Detect which cell encompasses the target text, then output its [X, Y] center coordinate. 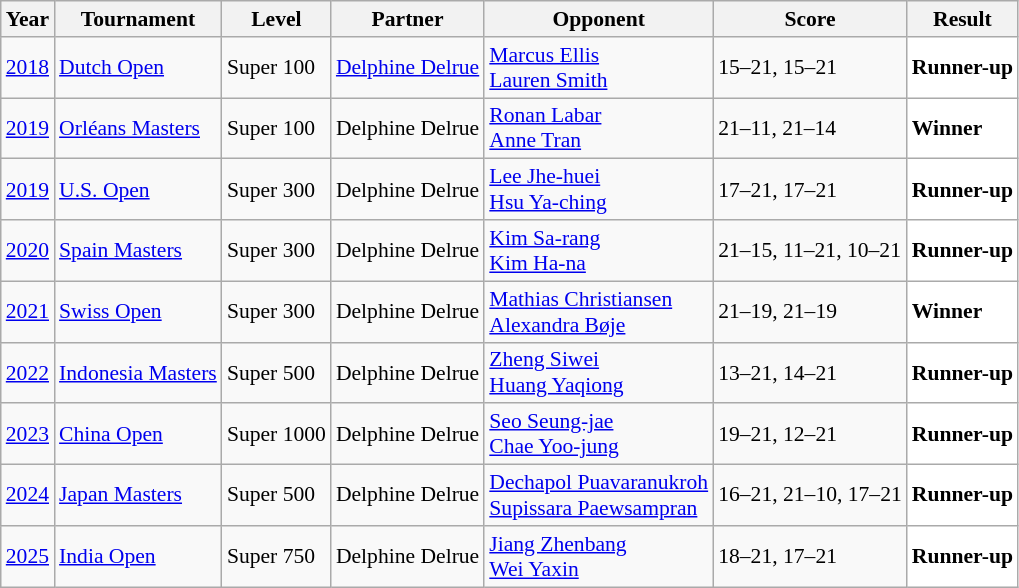
18–21, 17–21 [810, 556]
Mathias Christiansen Alexandra Bøje [598, 312]
2020 [28, 250]
Tournament [138, 19]
2018 [28, 68]
Level [276, 19]
Zheng Siwei Huang Yaqiong [598, 372]
2022 [28, 372]
Super 750 [276, 556]
Dutch Open [138, 68]
Japan Masters [138, 496]
Lee Jhe-huei Hsu Ya-ching [598, 190]
21–15, 11–21, 10–21 [810, 250]
Jiang Zhenbang Wei Yaxin [598, 556]
Marcus Ellis Lauren Smith [598, 68]
Ronan Labar Anne Tran [598, 128]
Orléans Masters [138, 128]
2021 [28, 312]
Indonesia Masters [138, 372]
Kim Sa-rang Kim Ha-na [598, 250]
Year [28, 19]
India Open [138, 556]
16–21, 21–10, 17–21 [810, 496]
19–21, 12–21 [810, 434]
2024 [28, 496]
Swiss Open [138, 312]
Seo Seung-jae Chae Yoo-jung [598, 434]
21–11, 21–14 [810, 128]
2023 [28, 434]
Super 1000 [276, 434]
2025 [28, 556]
17–21, 17–21 [810, 190]
Partner [408, 19]
Opponent [598, 19]
13–21, 14–21 [810, 372]
U.S. Open [138, 190]
Result [962, 19]
15–21, 15–21 [810, 68]
Score [810, 19]
Dechapol Puavaranukroh Supissara Paewsampran [598, 496]
China Open [138, 434]
21–19, 21–19 [810, 312]
Spain Masters [138, 250]
